Provide the (X, Y) coordinate of the cell's center where the given text is located.  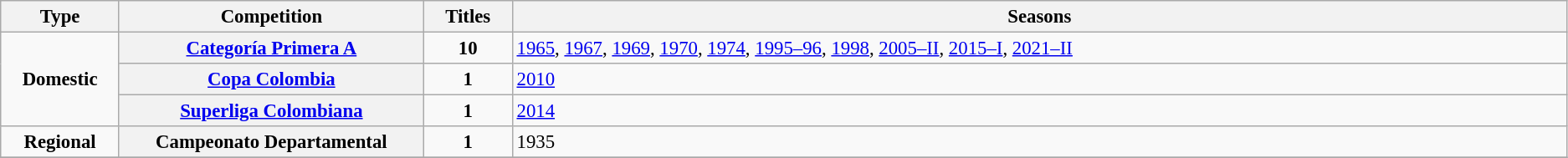
1935 (1039, 142)
Competition (271, 17)
Campeonato Departamental (271, 142)
Titles (468, 17)
2014 (1039, 111)
Copa Colombia (271, 79)
Domestic (60, 80)
2010 (1039, 79)
1965, 1967, 1969, 1970, 1974, 1995–96, 1998, 2005–II, 2015–I, 2021–II (1039, 48)
Type (60, 17)
Regional (60, 142)
Seasons (1039, 17)
Superliga Colombiana (271, 111)
10 (468, 48)
Categoría Primera A (271, 48)
